Identify which cell holds the provided text, then report its (x, y) central coordinate. 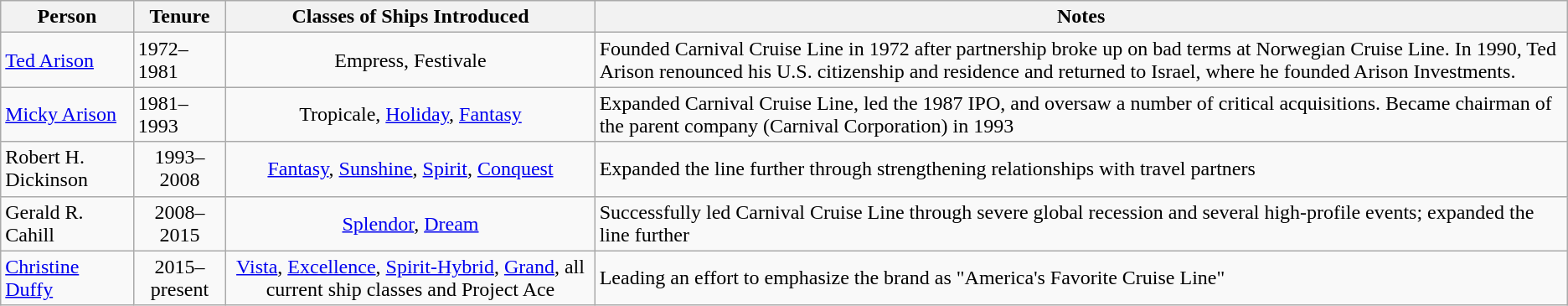
Robert H. Dickinson (67, 169)
Successfully led Carnival Cruise Line through severe global recession and several high-profile events; expanded the line further (1081, 223)
Vista, Excellence, Spirit-Hybrid, Grand, all current ship classes and Project Ace (410, 278)
Tenure (179, 17)
Micky Arison (67, 114)
Gerald R. Cahill (67, 223)
Splendor, Dream (410, 223)
Empress, Festivale (410, 60)
Expanded the line further through strengthening relationships with travel partners (1081, 169)
Fantasy, Sunshine, Spirit, Conquest (410, 169)
1972–1981 (179, 60)
2015–present (179, 278)
Christine Duffy (67, 278)
Classes of Ships Introduced (410, 17)
1981–1993 (179, 114)
Ted Arison (67, 60)
1993–2008 (179, 169)
Leading an effort to emphasize the brand as "America's Favorite Cruise Line" (1081, 278)
Notes (1081, 17)
2008–2015 (179, 223)
Person (67, 17)
Tropicale, Holiday, Fantasy (410, 114)
